For the text-containing cell, return its midpoint in (X, Y) coordinate format. 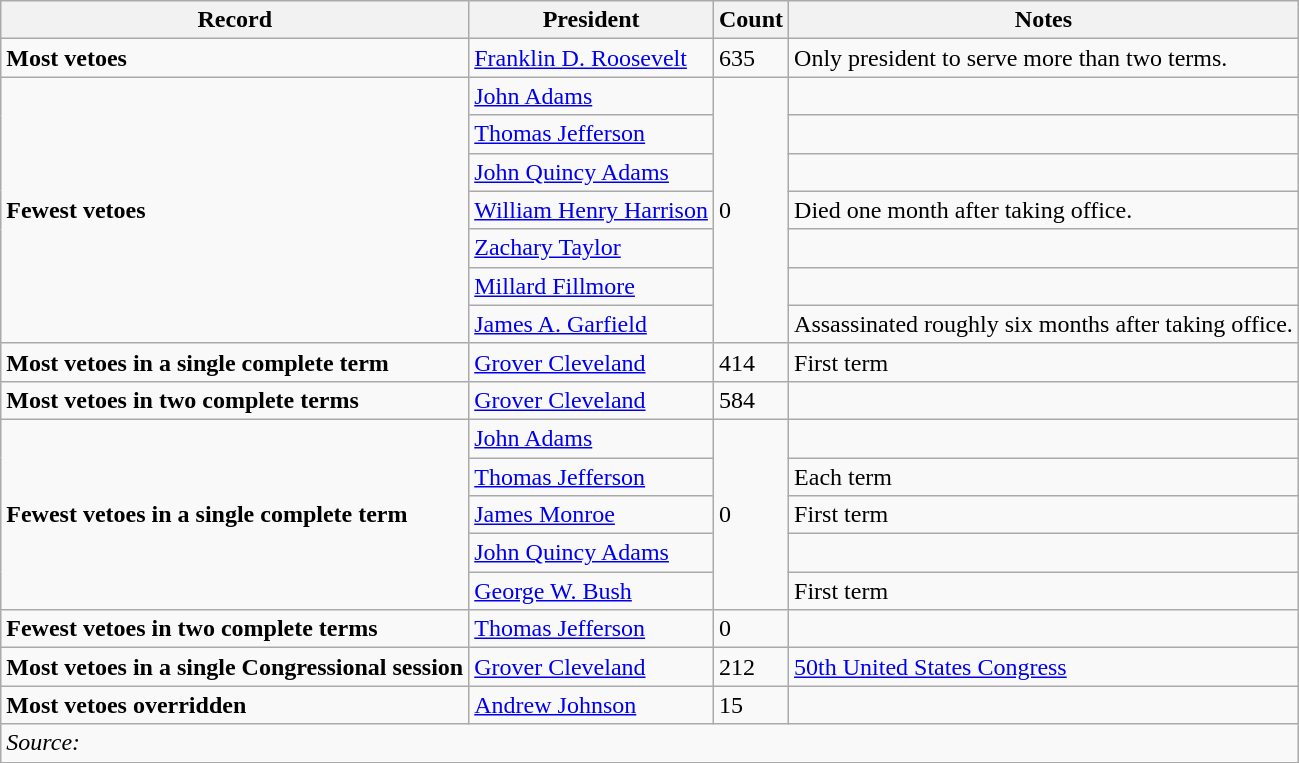
William Henry Harrison (592, 210)
635 (750, 58)
Died one month after taking office. (1044, 210)
212 (750, 667)
George W. Bush (592, 591)
Fewest vetoes in two complete terms (235, 629)
Record (235, 20)
Most vetoes in a single Congressional session (235, 667)
James A. Garfield (592, 324)
Most vetoes (235, 58)
Most vetoes overridden (235, 705)
50th United States Congress (1044, 667)
Andrew Johnson (592, 705)
President (592, 20)
Fewest vetoes in a single complete term (235, 514)
Source: (650, 743)
Millard Fillmore (592, 286)
Each term (1044, 477)
15 (750, 705)
Only president to serve more than two terms. (1044, 58)
Most vetoes in two complete terms (235, 400)
Assassinated roughly six months after taking office. (1044, 324)
James Monroe (592, 515)
Most vetoes in a single complete term (235, 362)
Franklin D. Roosevelt (592, 58)
Zachary Taylor (592, 248)
584 (750, 400)
Count (750, 20)
414 (750, 362)
Fewest vetoes (235, 210)
Notes (1044, 20)
